Scan for the cell matching the given text and deliver its (X, Y) coordinate at center. 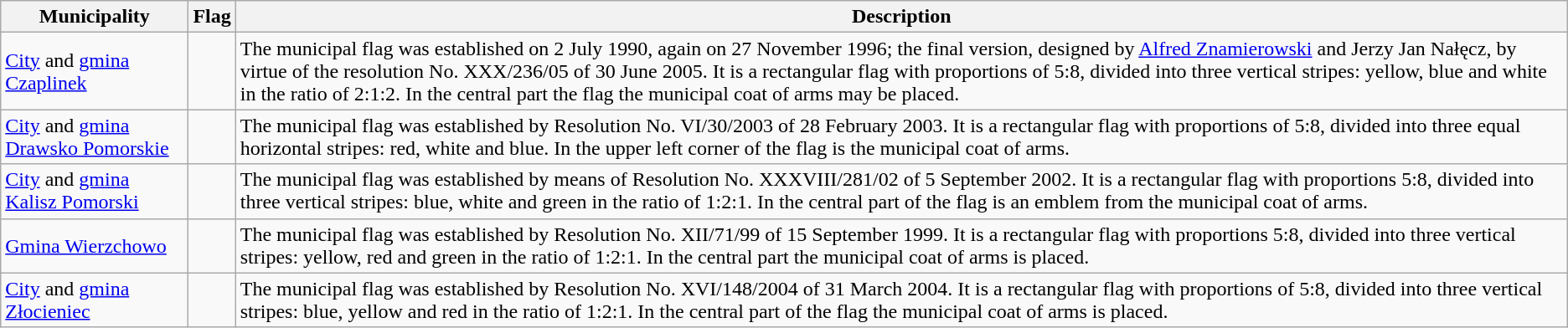
Municipality (95, 17)
City and gmina Kalisz Pomorski (95, 191)
Description (901, 17)
City and gmina Drawsko Pomorskie (95, 137)
City and gmina Złocieniec (95, 300)
Flag (212, 17)
City and gmina Czaplinek (95, 71)
Gmina Wierzchowo (95, 246)
